Determine the (X, Y) coordinate at the center of the cell enclosing the given text.  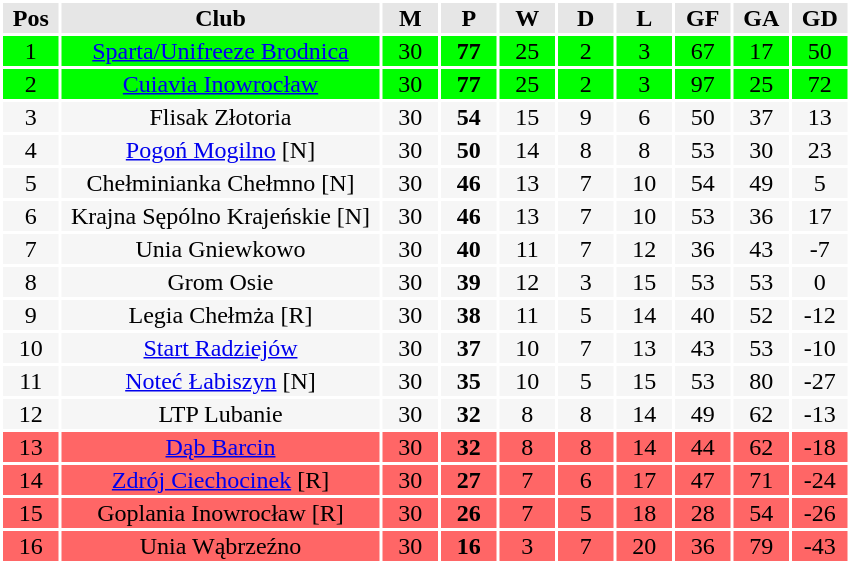
28 (703, 513)
-26 (820, 513)
GF (703, 18)
38 (469, 315)
-24 (820, 480)
L (644, 18)
Unia Wąbrzeźno (221, 546)
80 (762, 381)
52 (762, 315)
GD (820, 18)
-43 (820, 546)
0 (820, 282)
Chełminianka Chełmno [N] (221, 183)
-18 (820, 447)
79 (762, 546)
Dąb Barcin (221, 447)
Legia Chełmża [R] (221, 315)
Flisak Złotoria (221, 117)
Pos (31, 18)
44 (703, 447)
Pogoń Mogilno [N] (221, 150)
P (469, 18)
LTP Lubanie (221, 414)
1 (31, 51)
71 (762, 480)
Grom Osie (221, 282)
-10 (820, 348)
27 (469, 480)
-7 (820, 249)
Krajna Sępólno Krajeńskie [N] (221, 216)
Noteć Łabiszyn [N] (221, 381)
-13 (820, 414)
67 (703, 51)
4 (31, 150)
Cuiavia Inowrocław (221, 84)
39 (469, 282)
-27 (820, 381)
72 (820, 84)
18 (644, 513)
35 (469, 381)
Unia Gniewkowo (221, 249)
Club (221, 18)
-12 (820, 315)
26 (469, 513)
W (528, 18)
M (410, 18)
23 (820, 150)
D (586, 18)
47 (703, 480)
GA (762, 18)
97 (703, 84)
Start Radziejów (221, 348)
20 (644, 546)
Goplania Inowrocław [R] (221, 513)
Sparta/Unifreeze Brodnica (221, 51)
Zdrój Ciechocinek [R] (221, 480)
